Output the (x, y) coordinate of the center of the cell containing the given text.  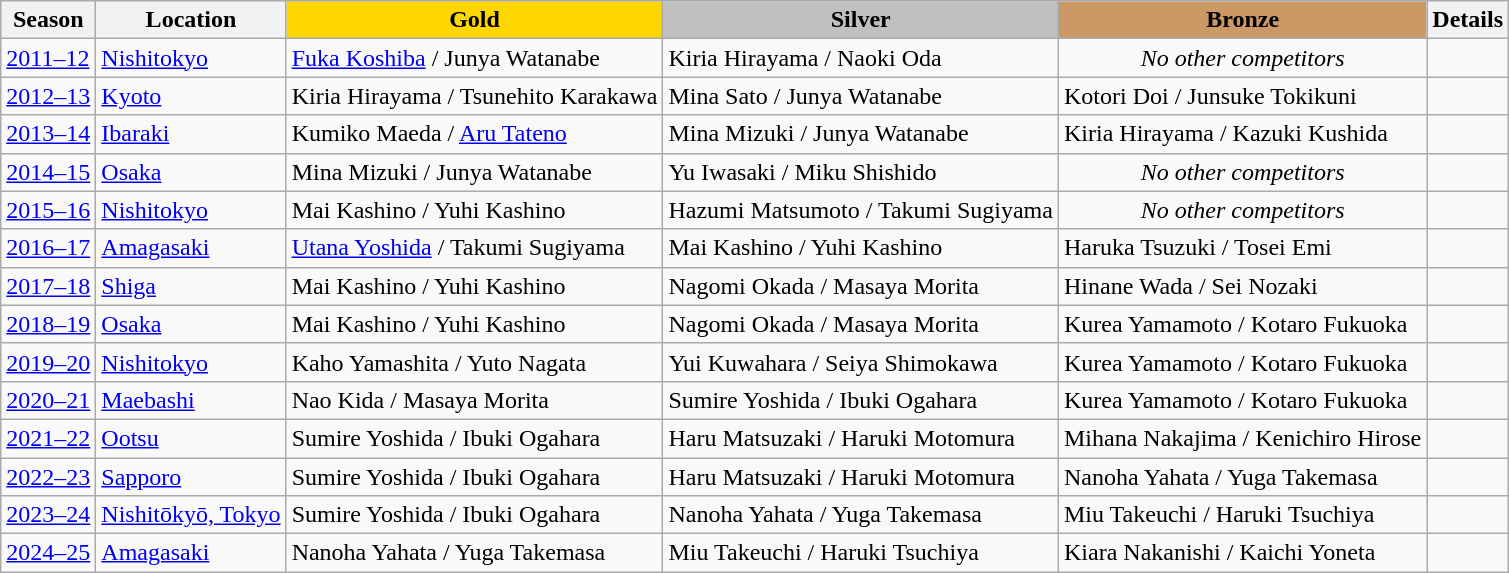
Hazumi Matsumoto / Takumi Sugiyama (861, 210)
2014–15 (48, 172)
Kyoto (191, 96)
2023–24 (48, 515)
Shiga (191, 286)
Details (1468, 20)
Mina Sato / Junya Watanabe (861, 96)
Kaho Yamashita / Yuto Nagata (474, 362)
Mihana Nakajima / Kenichiro Hirose (1242, 438)
2012–13 (48, 96)
Haruka Tsuzuki / Tosei Emi (1242, 248)
Utana Yoshida / Takumi Sugiyama (474, 248)
Fuka Koshiba / Junya Watanabe (474, 58)
Maebashi (191, 400)
Kiria Hirayama / Kazuki Kushida (1242, 134)
Silver (861, 20)
2013–14 (48, 134)
Bronze (1242, 20)
Sapporo (191, 477)
2020–21 (48, 400)
2024–25 (48, 553)
Kumiko Maeda / Aru Tateno (474, 134)
Season (48, 20)
2018–19 (48, 324)
2016–17 (48, 248)
2021–22 (48, 438)
Kiria Hirayama / Tsunehito Karakawa (474, 96)
2022–23 (48, 477)
Yui Kuwahara / Seiya Shimokawa (861, 362)
Nao Kida / Masaya Morita (474, 400)
Kiria Hirayama / Naoki Oda (861, 58)
Location (191, 20)
Nishitōkyō, Tokyo (191, 515)
Yu Iwasaki / Miku Shishido (861, 172)
Ootsu (191, 438)
Kiara Nakanishi / Kaichi Yoneta (1242, 553)
Hinane Wada / Sei Nozaki (1242, 286)
2011–12 (48, 58)
2017–18 (48, 286)
Gold (474, 20)
2019–20 (48, 362)
2015–16 (48, 210)
Ibaraki (191, 134)
Kotori Doi / Junsuke Tokikuni (1242, 96)
